Provide the (X, Y) coordinate of the cell's center where the given text is located.  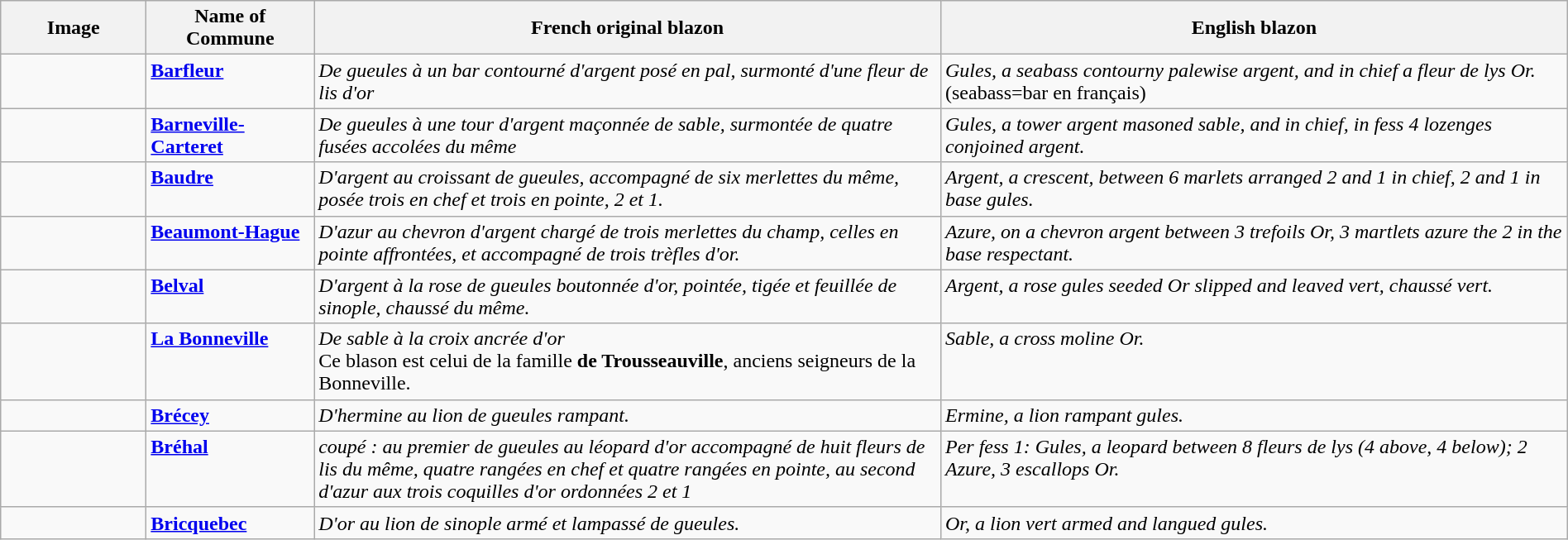
De gueules à une tour d'argent maçonnée de sable, surmontée de quatre fusées accolées du même (628, 136)
De sable à la croix ancrée d'orCe blason est celui de la famille de Trousseauville, anciens seigneurs de la Bonneville. (628, 361)
De gueules à un bar contourné d'argent posé en pal, surmonté d'une fleur de lis d'or (628, 81)
La Bonneville (230, 361)
Barfleur (230, 81)
Argent, a rose gules seeded Or slipped and leaved vert, chaussé vert. (1254, 296)
Or, a lion vert armed and langued gules. (1254, 523)
Azure, on a chevron argent between 3 trefoils Or, 3 martlets azure the 2 in the base respectant. (1254, 243)
Brécey (230, 415)
Beaumont-Hague (230, 243)
Belval (230, 296)
Bréhal (230, 469)
Bricquebec (230, 523)
English blazon (1254, 28)
Baudre (230, 189)
D'argent à la rose de gueules boutonnée d'or, pointée, tigée et feuillée de sinople, chaussé du même. (628, 296)
Gules, a seabass contourny palewise argent, and in chief a fleur de lys Or. (seabass=bar en français) (1254, 81)
Name of Commune (230, 28)
Argent, a crescent, between 6 marlets arranged 2 and 1 in chief, 2 and 1 in base gules. (1254, 189)
Sable, a cross moline Or. (1254, 361)
Image (74, 28)
D'argent au croissant de gueules, accompagné de six merlettes du même, posée trois en chef et trois en pointe, 2 et 1. (628, 189)
Barneville-Carteret (230, 136)
D'azur au chevron d'argent chargé de trois merlettes du champ, celles en pointe affrontées, et accompagné de trois trèfles d'or. (628, 243)
Ermine, a lion rampant gules. (1254, 415)
D'hermine au lion de gueules rampant. (628, 415)
French original blazon (628, 28)
Per fess 1: Gules, a leopard between 8 fleurs de lys (4 above, 4 below); 2 Azure, 3 escallops Or. (1254, 469)
Gules, a tower argent masoned sable, and in chief, in fess 4 lozenges conjoined argent. (1254, 136)
D'or au lion de sinople armé et lampassé de gueules. (628, 523)
